From the cell containing the given text, extract its center point as [x, y] coordinate. 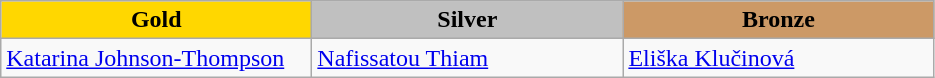
Gold [156, 20]
Katarina Johnson-Thompson [156, 58]
Nafissatou Thiam [468, 58]
Bronze [778, 20]
Silver [468, 20]
Eliška Klučinová [778, 58]
